Pinpoint the cell where the given text exists, returning its [X, Y] midpoint coordinate. 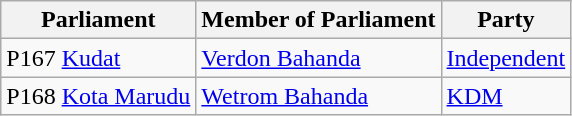
Wetrom Bahanda [318, 96]
Verdon Bahanda [318, 58]
Party [506, 20]
Member of Parliament [318, 20]
Independent [506, 58]
KDM [506, 96]
P167 Kudat [98, 58]
Parliament [98, 20]
P168 Kota Marudu [98, 96]
